Determine the (X, Y) coordinate at the center of the cell enclosing the given text.  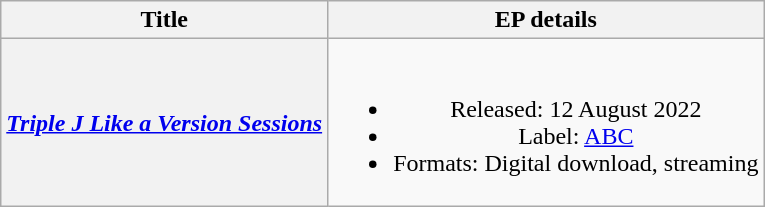
EP details (546, 20)
Title (164, 20)
Released: 12 August 2022Label: ABCFormats: Digital download, streaming (546, 122)
Triple J Like a Version Sessions (164, 122)
